Return the (x, y) coordinate for the center point of the cell that contains the specified text.  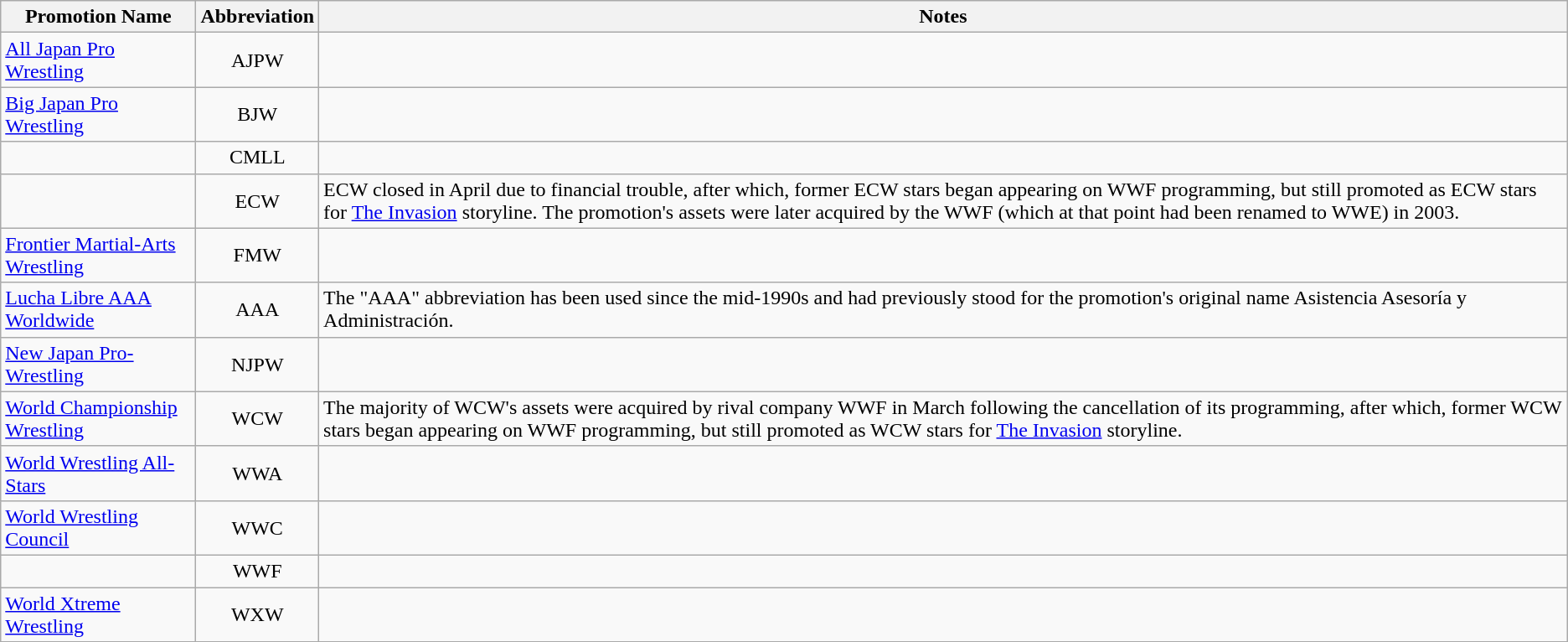
CMLL (258, 158)
World Wrestling Council (99, 528)
WCW (258, 419)
Abbreviation (258, 17)
All Japan Pro Wrestling (99, 60)
AAA (258, 310)
WWC (258, 528)
WWA (258, 473)
NJPW (258, 364)
Lucha Libre AAA Worldwide (99, 310)
World Xtreme Wrestling (99, 614)
Frontier Martial-Arts Wrestling (99, 255)
New Japan Pro-Wrestling (99, 364)
WWF (258, 571)
FMW (258, 255)
BJW (258, 114)
WXW (258, 614)
Notes (943, 17)
ECW (258, 201)
Promotion Name (99, 17)
World Wrestling All-Stars (99, 473)
Big Japan Pro Wrestling (99, 114)
World Championship Wrestling (99, 419)
AJPW (258, 60)
